Identify which cell holds the provided text, then report its [X, Y] central coordinate. 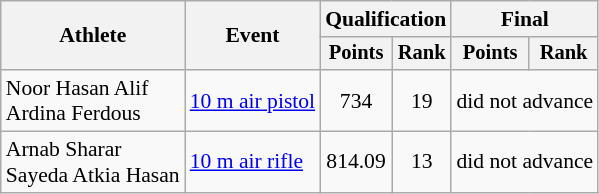
19 [422, 100]
Athlete [93, 36]
Final [524, 19]
Arnab ShararSayeda Atkia Hasan [93, 162]
734 [356, 100]
814.09 [356, 162]
10 m air pistol [252, 100]
Qualification [386, 19]
13 [422, 162]
Noor Hasan AlifArdina Ferdous [93, 100]
10 m air rifle [252, 162]
Event [252, 36]
